Determine the [X, Y] coordinate at the center of the cell enclosing the given text.  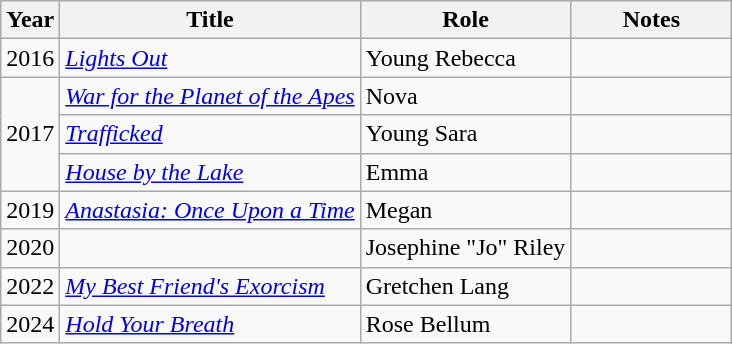
Emma [466, 172]
Rose Bellum [466, 324]
Megan [466, 210]
Josephine "Jo" Riley [466, 248]
Hold Your Breath [210, 324]
War for the Planet of the Apes [210, 96]
2022 [30, 286]
Role [466, 20]
Young Sara [466, 134]
2020 [30, 248]
Anastasia: Once Upon a Time [210, 210]
2016 [30, 58]
Gretchen Lang [466, 286]
Young Rebecca [466, 58]
Lights Out [210, 58]
House by the Lake [210, 172]
My Best Friend's Exorcism [210, 286]
Notes [652, 20]
2017 [30, 134]
Year [30, 20]
Nova [466, 96]
2024 [30, 324]
2019 [30, 210]
Trafficked [210, 134]
Title [210, 20]
